Identify which cell holds the provided text, then report its [X, Y] central coordinate. 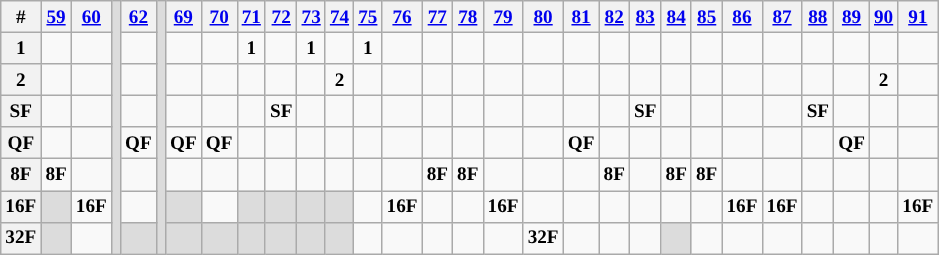
70 [219, 17]
60 [91, 17]
62 [139, 17]
82 [614, 17]
85 [706, 17]
84 [676, 17]
73 [311, 17]
87 [782, 17]
76 [402, 17]
78 [468, 17]
90 [883, 17]
89 [852, 17]
72 [281, 17]
77 [437, 17]
83 [645, 17]
74 [339, 17]
80 [543, 17]
81 [581, 17]
75 [368, 17]
69 [183, 17]
88 [818, 17]
91 [918, 17]
86 [742, 17]
71 [251, 17]
# [21, 17]
79 [503, 17]
59 [56, 17]
